Extract the (x, y) coordinate from the center of the cell holding the provided text.  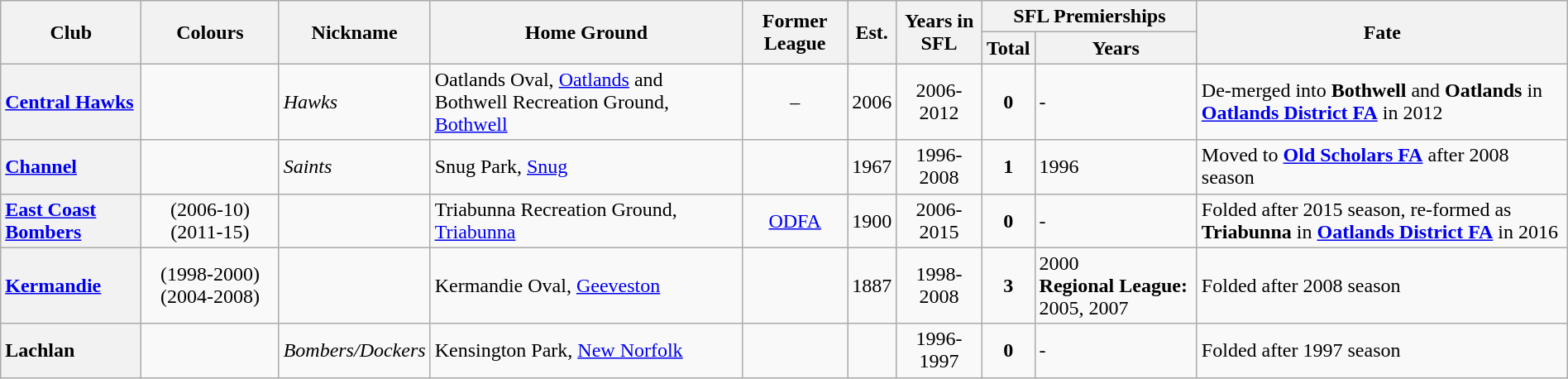
Kermandie Oval, Geeveston (586, 285)
(2006-10)(2011-15) (210, 220)
Central Hawks (71, 102)
Years (1116, 48)
Hawks (354, 102)
1998-2008 (939, 285)
Home Ground (586, 32)
Colours (210, 32)
– (796, 102)
Former League (796, 32)
Kensington Park, New Norfolk (586, 351)
ODFA (796, 220)
1996-1997 (939, 351)
Kermandie (71, 285)
Folded after 1997 season (1382, 351)
Triabunna Recreation Ground, Triabunna (586, 220)
East Coast Bombers (71, 220)
2000Regional League: 2005, 2007 (1116, 285)
Est. (872, 32)
Snug Park, Snug (586, 167)
3 (1009, 285)
1967 (872, 167)
2006-2015 (939, 220)
Folded after 2008 season (1382, 285)
Moved to Old Scholars FA after 2008 season (1382, 167)
2006-2012 (939, 102)
1900 (872, 220)
Channel (71, 167)
Years in SFL (939, 32)
Oatlands Oval, Oatlands and Bothwell Recreation Ground, Bothwell (586, 102)
De-merged into Bothwell and Oatlands in Oatlands District FA in 2012 (1382, 102)
Nickname (354, 32)
Club (71, 32)
Folded after 2015 season, re-formed as Triabunna in Oatlands District FA in 2016 (1382, 220)
1996-2008 (939, 167)
SFL Premierships (1090, 17)
Bombers/Dockers (354, 351)
1887 (872, 285)
Saints (354, 167)
Fate (1382, 32)
(1998-2000)(2004-2008) (210, 285)
Total (1009, 48)
Lachlan (71, 351)
1996 (1116, 167)
1 (1009, 167)
2006 (872, 102)
